Search for the cell housing the specified text and yield its (X, Y) center coordinate. 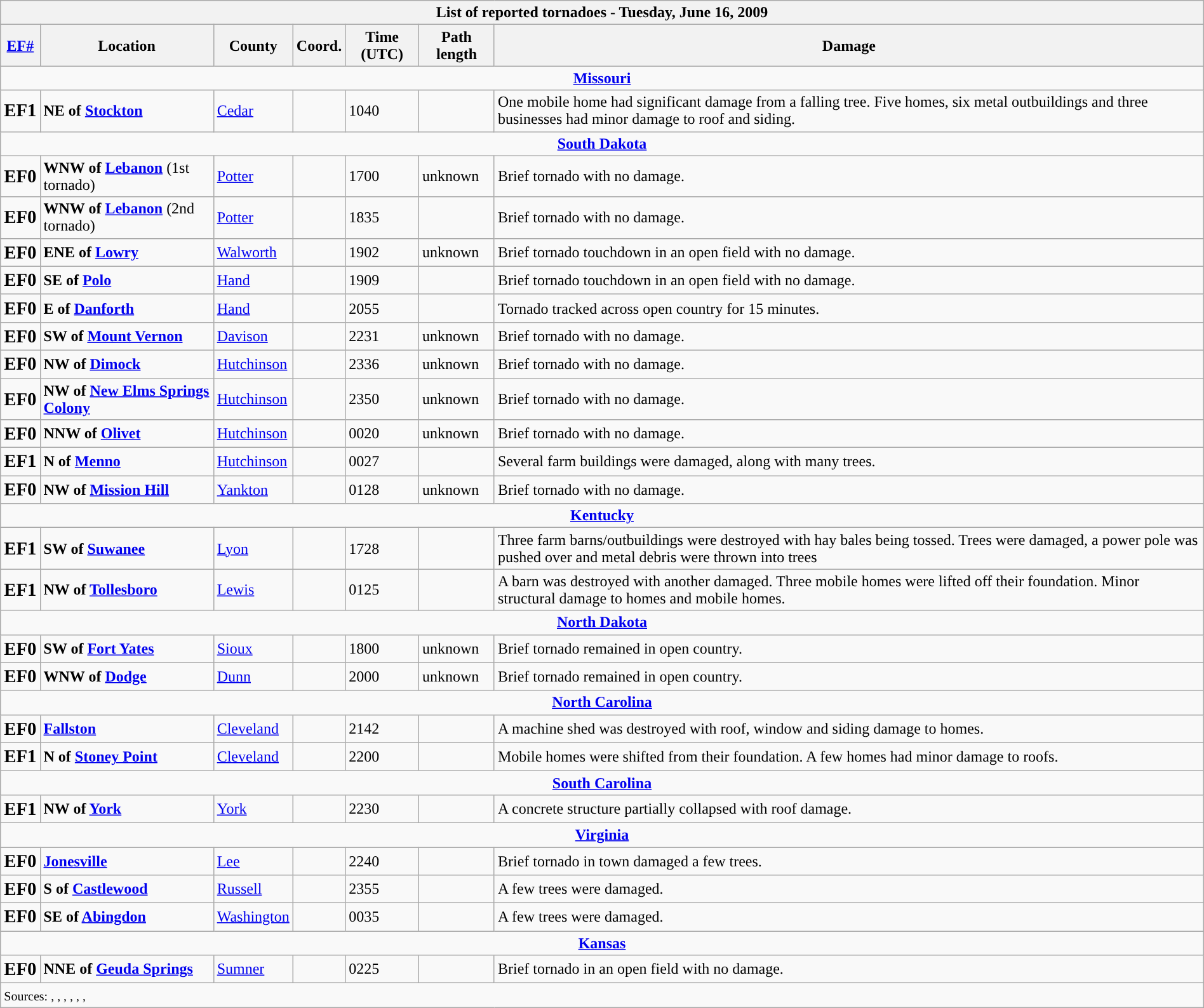
NW of Dimock (127, 364)
0035 (382, 917)
Kentucky (602, 516)
2355 (382, 889)
Fallston (127, 729)
Sources: , , , , , , (602, 995)
Lyon (253, 549)
Damage (848, 46)
2336 (382, 364)
Several farm buildings were damaged, along with many trees. (848, 462)
North Carolina (602, 702)
Washington (253, 917)
Mobile homes were shifted from their foundation. A few homes had minor damage to roofs. (848, 756)
Time (UTC) (382, 46)
N of Stoney Point (127, 756)
List of reported tornadoes - Tuesday, June 16, 2009 (602, 13)
ENE of Lowry (127, 252)
Lewis (253, 589)
2000 (382, 676)
WNW of Dodge (127, 676)
1040 (382, 111)
N of Menno (127, 462)
South Carolina (602, 783)
Dunn (253, 676)
0020 (382, 434)
Sioux (253, 648)
North Dakota (602, 622)
1800 (382, 648)
0027 (382, 462)
NNE of Geuda Springs (127, 969)
Russell (253, 889)
Jonesville (127, 861)
2142 (382, 729)
E of Danforth (127, 308)
2231 (382, 336)
WNW of Lebanon (1st tornado) (127, 177)
South Dakota (602, 144)
A concrete structure partially collapsed with roof damage. (848, 809)
Sumner (253, 969)
SE of Polo (127, 280)
County (253, 46)
NE of Stockton (127, 111)
1835 (382, 217)
0125 (382, 589)
2230 (382, 809)
1728 (382, 549)
A machine shed was destroyed with roof, window and siding damage to homes. (848, 729)
Tornado tracked across open country for 15 minutes. (848, 308)
Brief tornado in an open field with no damage. (848, 969)
EF# (20, 46)
1700 (382, 177)
Path length (457, 46)
Yankton (253, 490)
A barn was destroyed with another damaged. Three mobile homes were lifted off their foundation. Minor structural damage to homes and mobile homes. (848, 589)
2055 (382, 308)
NW of York (127, 809)
Virginia (602, 835)
Cedar (253, 111)
2240 (382, 861)
Missouri (602, 78)
1909 (382, 280)
Location (127, 46)
Walworth (253, 252)
Brief tornado in town damaged a few trees. (848, 861)
2350 (382, 399)
Kansas (602, 943)
1902 (382, 252)
0128 (382, 490)
SW of Mount Vernon (127, 336)
SW of Suwanee (127, 549)
NW of Tollesboro (127, 589)
NW of Mission Hill (127, 490)
NW of New Elms Springs Colony (127, 399)
Lee (253, 861)
S of Castlewood (127, 889)
SE of Abingdon (127, 917)
WNW of Lebanon (2nd tornado) (127, 217)
SW of Fort Yates (127, 648)
2200 (382, 756)
York (253, 809)
Coord. (319, 46)
NNW of Olivet (127, 434)
0225 (382, 969)
Davison (253, 336)
